Scan for the cell matching the given text and deliver its [x, y] coordinate at center. 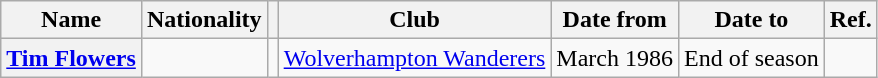
Tim Flowers [72, 58]
Nationality [204, 20]
Club [414, 20]
Name [72, 20]
End of season [752, 58]
Ref. [850, 20]
March 1986 [615, 58]
Date to [752, 20]
Wolverhampton Wanderers [414, 58]
Date from [615, 20]
